Return the [x, y] coordinate for the center point of the cell that contains the specified text.  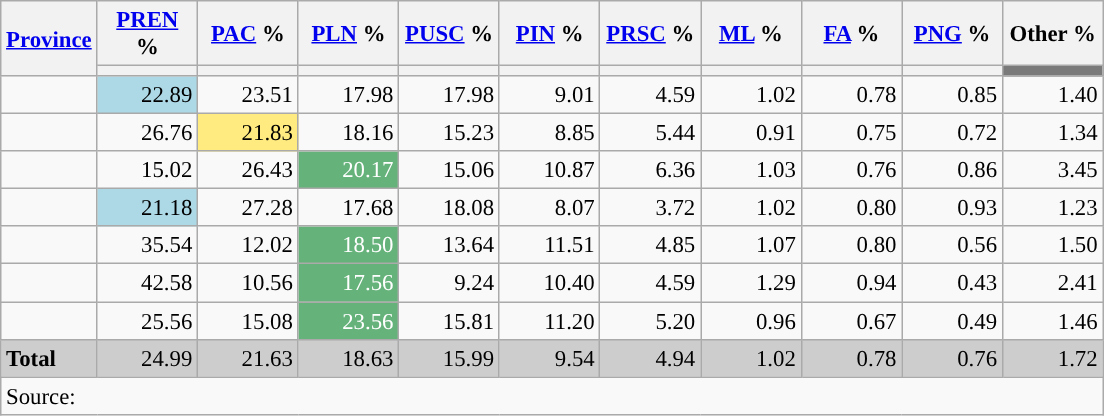
3.72 [650, 208]
15.06 [450, 170]
4.85 [650, 245]
15.08 [248, 321]
0.75 [852, 133]
10.56 [248, 283]
22.89 [148, 95]
Total [49, 358]
Province [49, 38]
1.72 [1052, 358]
17.68 [348, 208]
12.02 [248, 245]
9.24 [450, 283]
ML % [752, 34]
17.56 [348, 283]
13.64 [450, 245]
1.34 [1052, 133]
1.07 [752, 245]
20.17 [348, 170]
5.20 [650, 321]
2.41 [1052, 283]
FA % [852, 34]
Source: [552, 396]
21.18 [148, 208]
0.91 [752, 133]
0.43 [952, 283]
0.49 [952, 321]
8.85 [550, 133]
8.07 [550, 208]
PNG % [952, 34]
Other % [1052, 34]
PIN % [550, 34]
6.36 [650, 170]
0.72 [952, 133]
18.50 [348, 245]
18.63 [348, 358]
PAC % [248, 34]
18.08 [450, 208]
PRSC % [650, 34]
0.56 [952, 245]
18.16 [348, 133]
25.56 [148, 321]
1.29 [752, 283]
27.28 [248, 208]
15.23 [450, 133]
23.56 [348, 321]
15.99 [450, 358]
0.93 [952, 208]
11.51 [550, 245]
9.54 [550, 358]
0.85 [952, 95]
23.51 [248, 95]
35.54 [148, 245]
15.02 [148, 170]
10.40 [550, 283]
5.44 [650, 133]
0.94 [852, 283]
21.83 [248, 133]
3.45 [1052, 170]
1.46 [1052, 321]
11.20 [550, 321]
9.01 [550, 95]
10.87 [550, 170]
26.76 [148, 133]
0.86 [952, 170]
1.23 [1052, 208]
21.63 [248, 358]
42.58 [148, 283]
26.43 [248, 170]
PLN % [348, 34]
PUSC % [450, 34]
0.67 [852, 321]
1.40 [1052, 95]
0.96 [752, 321]
24.99 [148, 358]
15.81 [450, 321]
PREN % [148, 34]
1.50 [1052, 245]
4.94 [650, 358]
1.03 [752, 170]
